Provide the [X, Y] coordinate of the cell's center where the given text is located.  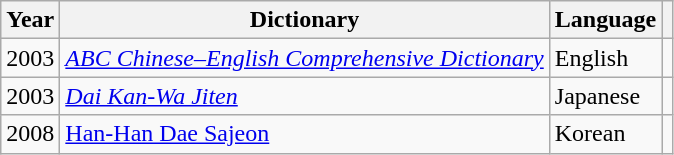
Han-Han Dae Sajeon [304, 134]
Year [30, 20]
Japanese [605, 96]
Language [605, 20]
Korean [605, 134]
ABC Chinese–English Comprehensive Dictionary [304, 58]
2008 [30, 134]
Dai Kan-Wa Jiten [304, 96]
English [605, 58]
Dictionary [304, 20]
